Return the (x, y) coordinate for the center point of the cell that contains the specified text.  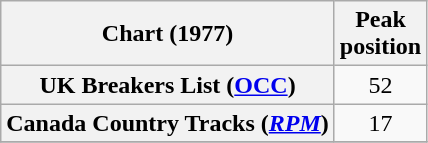
Chart (1977) (168, 34)
Canada Country Tracks (RPM) (168, 123)
17 (380, 123)
Peakposition (380, 34)
52 (380, 85)
UK Breakers List (OCC) (168, 85)
